Return (X, Y) of the center of cell containing provided text 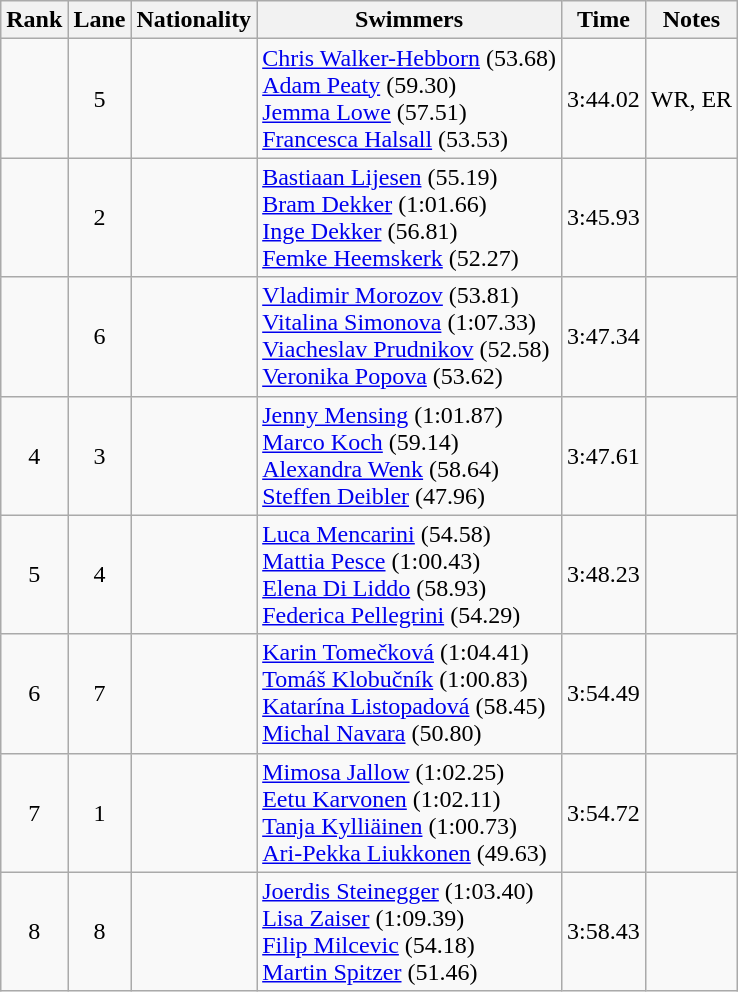
Notes (691, 20)
1 (100, 812)
3:48.23 (603, 574)
2 (100, 218)
Chris Walker-Hebborn (53.68)Adam Peaty (59.30)Jemma Lowe (57.51)Francesca Halsall (53.53) (410, 98)
Bastiaan Lijesen (55.19)Bram Dekker (1:01.66)Inge Dekker (56.81)Femke Heemskerk (52.27) (410, 218)
Karin Tomečková (1:04.41)Tomáš Klobučník (1:00.83)Katarína Listopadová (58.45)Michal Navara (50.80) (410, 694)
Nationality (194, 20)
WR, ER (691, 98)
Rank (34, 20)
Mimosa Jallow (1:02.25)Eetu Karvonen (1:02.11)Tanja Kylliäinen (1:00.73)Ari-Pekka Liukkonen (49.63) (410, 812)
3:47.34 (603, 336)
3:45.93 (603, 218)
Joerdis Steinegger (1:03.40)Lisa Zaiser (1:09.39)Filip Milcevic (54.18)Martin Spitzer (51.46) (410, 932)
Luca Mencarini (54.58)Mattia Pesce (1:00.43)Elena Di Liddo (58.93)Federica Pellegrini (54.29) (410, 574)
3:44.02 (603, 98)
3:47.61 (603, 456)
Lane (100, 20)
Vladimir Morozov (53.81)Vitalina Simonova (1:07.33)Viacheslav Prudnikov (52.58)Veronika Popova (53.62) (410, 336)
3:54.72 (603, 812)
Jenny Mensing (1:01.87)Marco Koch (59.14)Alexandra Wenk (58.64)Steffen Deibler (47.96) (410, 456)
3 (100, 456)
Time (603, 20)
3:54.49 (603, 694)
Swimmers (410, 20)
3:58.43 (603, 932)
